Find where the given text appears and provide that cell's center as (x, y) coordinate. 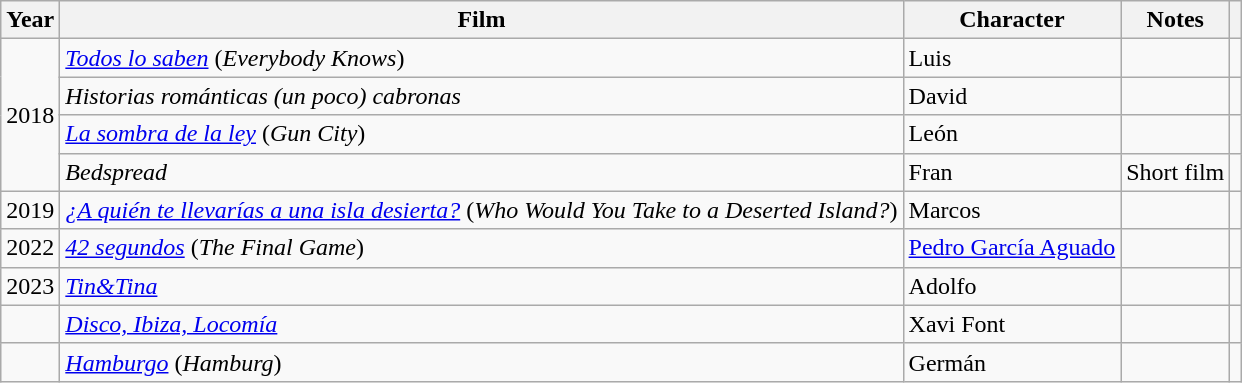
¿A quién te llevarías a una isla desierta? (Who Would You Take to a Deserted Island?) (482, 210)
2023 (30, 286)
Tin&Tina (482, 286)
42 segundos (The Final Game) (482, 248)
La sombra de la ley (Gun City) (482, 134)
Bedspread (482, 172)
León (1012, 134)
Year (30, 20)
Germán (1012, 362)
Film (482, 20)
2022 (30, 248)
Historias románticas (un poco) cabronas (482, 96)
Disco, Ibiza, Locomía (482, 324)
Todos lo saben (Everybody Knows) (482, 58)
Marcos (1012, 210)
David (1012, 96)
Character (1012, 20)
Luis (1012, 58)
Notes (1176, 20)
Xavi Font (1012, 324)
Pedro García Aguado (1012, 248)
2018 (30, 115)
Fran (1012, 172)
2019 (30, 210)
Adolfo (1012, 286)
Short film (1176, 172)
Hamburgo (Hamburg) (482, 362)
